Pinpoint the cell where the given text exists, returning its (X, Y) midpoint coordinate. 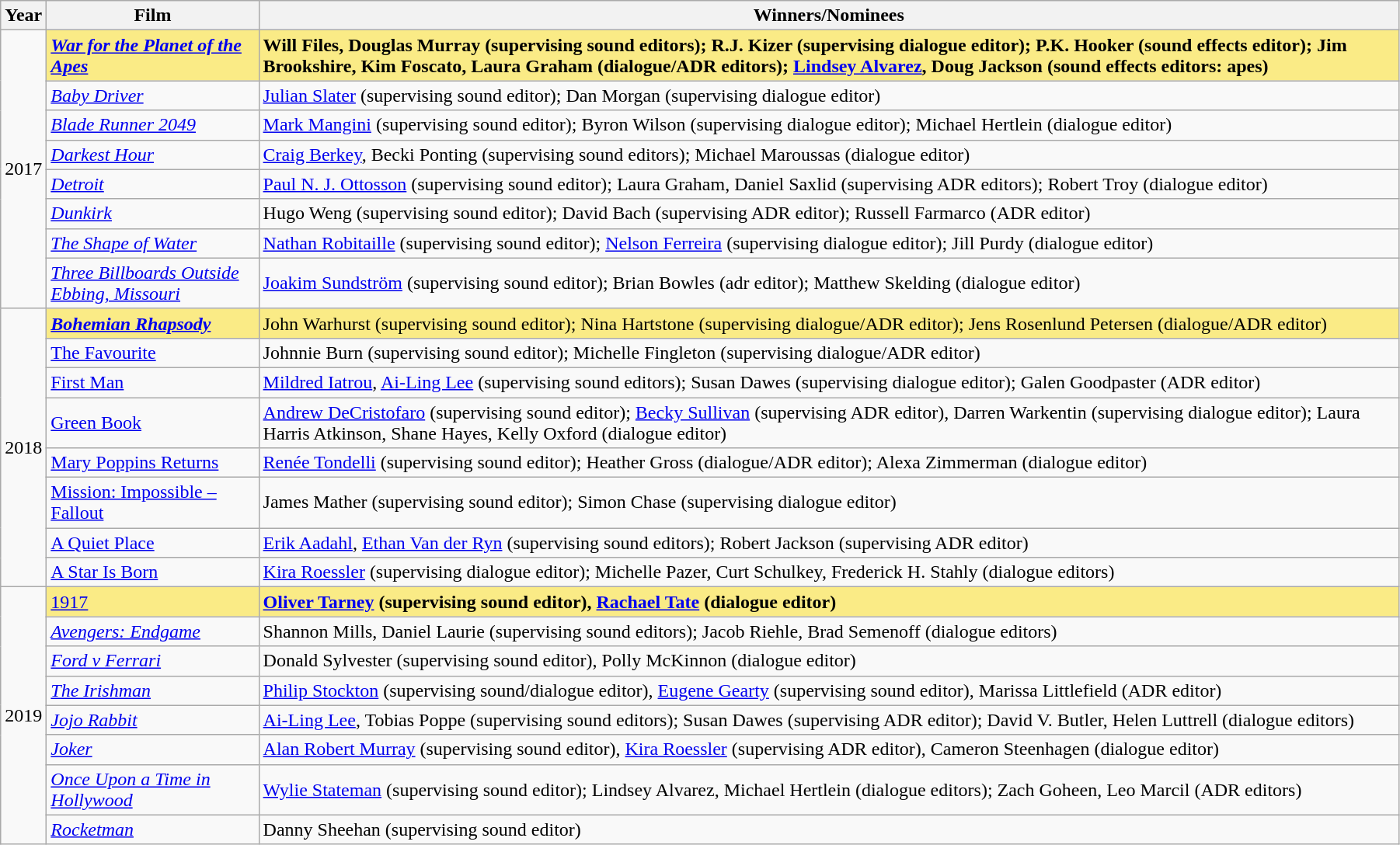
2018 (23, 447)
Mary Poppins Returns (152, 463)
War for the Planet of the Apes (152, 56)
Philip Stockton (supervising sound/dialogue editor), Eugene Gearty (supervising sound editor), Marissa Littlefield (ADR editor) (828, 690)
Year (23, 16)
Alan Robert Murray (supervising sound editor), Kira Roessler (supervising ADR editor), Cameron Steenhagen (dialogue editor) (828, 749)
Mark Mangini (supervising sound editor); Byron Wilson (supervising dialogue editor); Michael Hertlein (dialogue editor) (828, 125)
Jojo Rabbit (152, 720)
Julian Slater (supervising sound editor); Dan Morgan (supervising dialogue editor) (828, 96)
Joker (152, 749)
The Shape of Water (152, 243)
A Quiet Place (152, 543)
Winners/Nominees (828, 16)
Nathan Robitaille (supervising sound editor); Nelson Ferreira (supervising dialogue editor); Jill Purdy (dialogue editor) (828, 243)
Ford v Ferrari (152, 661)
John Warhurst (supervising sound editor); Nina Hartstone (supervising dialogue/ADR editor); Jens Rosenlund Petersen (dialogue/ADR editor) (828, 323)
Film (152, 16)
Donald Sylvester (supervising sound editor), Polly McKinnon (dialogue editor) (828, 661)
Once Upon a Time in Hollywood (152, 789)
Bohemian Rhapsody (152, 323)
Mission: Impossible – Fallout (152, 503)
2017 (23, 169)
Darkest Hour (152, 155)
Dunkirk (152, 214)
Mildred Iatrou, Ai-Ling Lee (supervising sound editors); Susan Dawes (supervising dialogue editor); Galen Goodpaster (ADR editor) (828, 382)
1917 (152, 602)
James Mather (supervising sound editor); Simon Chase (supervising dialogue editor) (828, 503)
Craig Berkey, Becki Ponting (supervising sound editors); Michael Maroussas (dialogue editor) (828, 155)
Three Billboards Outside Ebbing, Missouri (152, 283)
Detroit (152, 184)
Hugo Weng (supervising sound editor); David Bach (supervising ADR editor); Russell Farmarco (ADR editor) (828, 214)
Danny Sheehan (supervising sound editor) (828, 829)
Paul N. J. Ottosson (supervising sound editor); Laura Graham, Daniel Saxlid (supervising ADR editors); Robert Troy (dialogue editor) (828, 184)
A Star Is Born (152, 572)
Baby Driver (152, 96)
Wylie Stateman (supervising sound editor); Lindsey Alvarez, Michael Hertlein (dialogue editors); Zach Goheen, Leo Marcil (ADR editors) (828, 789)
Oliver Tarney (supervising sound editor), Rachael Tate (dialogue editor) (828, 602)
Johnnie Burn (supervising sound editor); Michelle Fingleton (supervising dialogue/ADR editor) (828, 353)
Ai-Ling Lee, Tobias Poppe (supervising sound editors); Susan Dawes (supervising ADR editor); David V. Butler, Helen Luttrell (dialogue editors) (828, 720)
2019 (23, 716)
Kira Roessler (supervising dialogue editor); Michelle Pazer, Curt Schulkey, Frederick H. Stahly (dialogue editors) (828, 572)
Shannon Mills, Daniel Laurie (supervising sound editors); Jacob Riehle, Brad Semenoff (dialogue editors) (828, 631)
First Man (152, 382)
Green Book (152, 422)
The Favourite (152, 353)
The Irishman (152, 690)
Avengers: Endgame (152, 631)
Erik Aadahl, Ethan Van der Ryn (supervising sound editors); Robert Jackson (supervising ADR editor) (828, 543)
Blade Runner 2049 (152, 125)
Rocketman (152, 829)
Joakim Sundström (supervising sound editor); Brian Bowles (adr editor); Matthew Skelding (dialogue editor) (828, 283)
Renée Tondelli (supervising sound editor); Heather Gross (dialogue/ADR editor); Alexa Zimmerman (dialogue editor) (828, 463)
